Locate the cell with the specified text and output its [x, y] center coordinate. 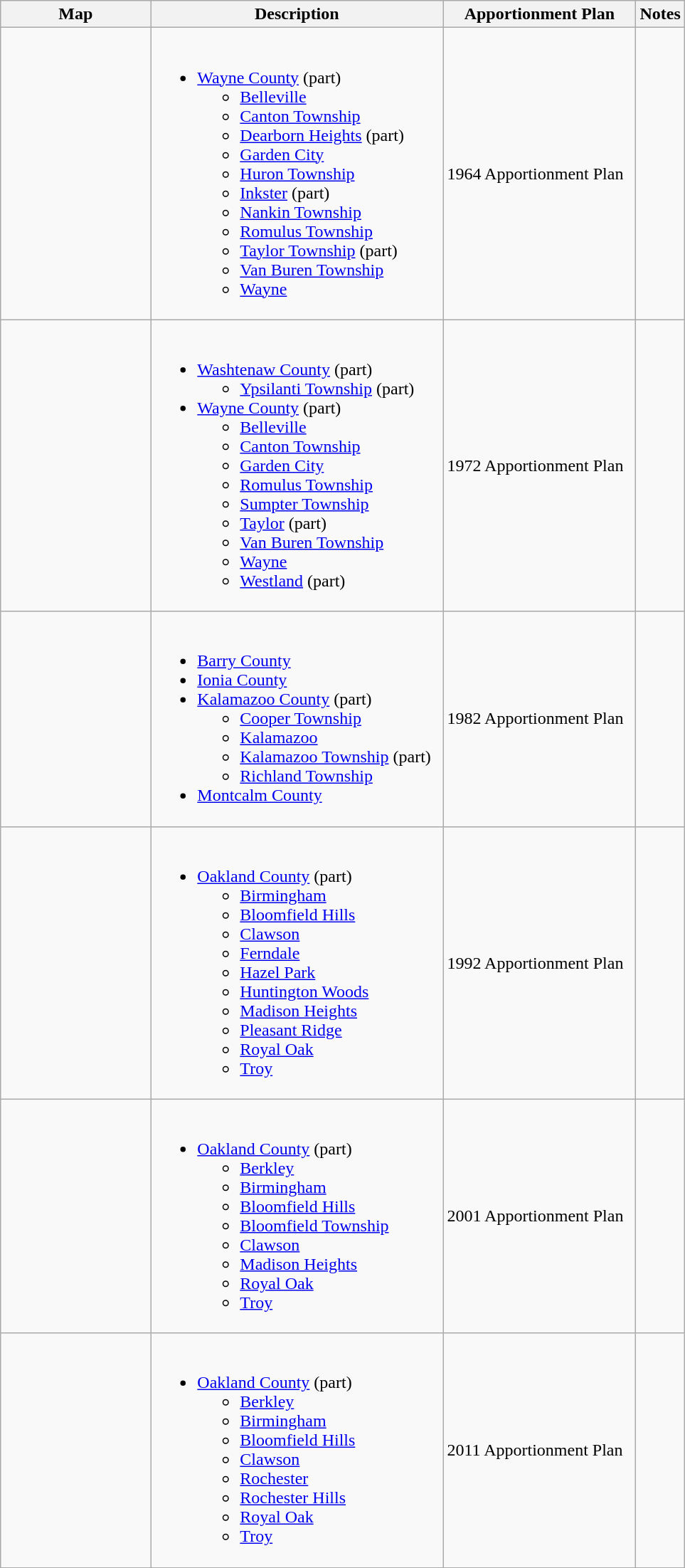
Map [75, 14]
1982 Apportionment Plan [539, 719]
2011 Apportionment Plan [539, 1451]
Oakland County (part)BirminghamBloomfield HillsClawsonFerndaleHazel ParkHuntington WoodsMadison HeightsPleasant RidgeRoyal OakTroy [297, 962]
Apportionment Plan [539, 14]
Notes [660, 14]
2001 Apportionment Plan [539, 1216]
1972 Apportionment Plan [539, 465]
1992 Apportionment Plan [539, 962]
Oakland County (part)BerkleyBirminghamBloomfield HillsBloomfield TownshipClawsonMadison HeightsRoyal OakTroy [297, 1216]
1964 Apportionment Plan [539, 174]
Oakland County (part)BerkleyBirminghamBloomfield HillsClawsonRochesterRochester HillsRoyal OakTroy [297, 1451]
Barry CountyIonia CountyKalamazoo County (part)Cooper TownshipKalamazooKalamazoo Township (part)Richland TownshipMontcalm County [297, 719]
Description [297, 14]
